From the cell containing the given text, extract its center point as (X, Y) coordinate. 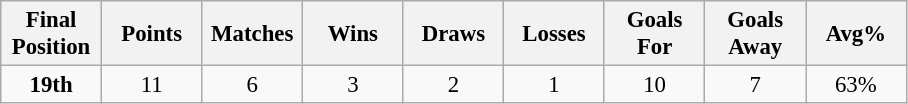
1 (554, 85)
Goals For (654, 34)
Draws (454, 34)
2 (454, 85)
Wins (354, 34)
Losses (554, 34)
3 (354, 85)
19th (52, 85)
Matches (252, 34)
Final Position (52, 34)
63% (856, 85)
7 (756, 85)
Points (152, 34)
Goals Away (756, 34)
10 (654, 85)
6 (252, 85)
11 (152, 85)
Avg% (856, 34)
